Locate the cell with the specified text and output its [x, y] center coordinate. 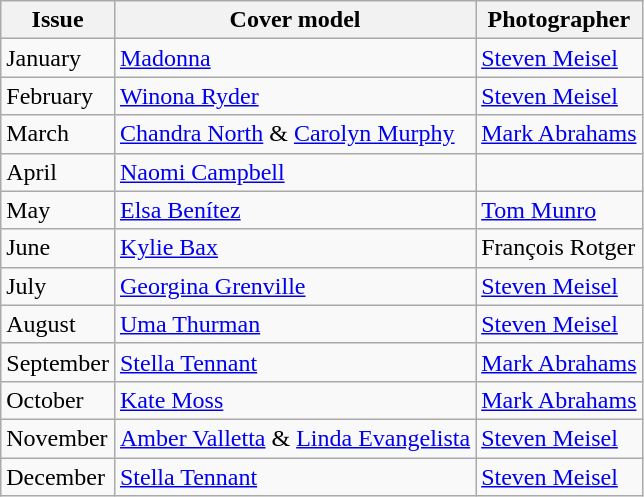
Tom Munro [559, 210]
Elsa Benítez [294, 210]
Chandra North & Carolyn Murphy [294, 134]
November [58, 438]
Winona Ryder [294, 96]
December [58, 477]
February [58, 96]
Issue [58, 20]
May [58, 210]
Madonna [294, 58]
April [58, 172]
Naomi Campbell [294, 172]
Georgina Grenville [294, 286]
March [58, 134]
August [58, 324]
Kate Moss [294, 400]
June [58, 248]
January [58, 58]
July [58, 286]
September [58, 362]
Photographer [559, 20]
François Rotger [559, 248]
Amber Valletta & Linda Evangelista [294, 438]
Cover model [294, 20]
October [58, 400]
Uma Thurman [294, 324]
Kylie Bax [294, 248]
